Output the (X, Y) coordinate of the center of the cell containing the given text.  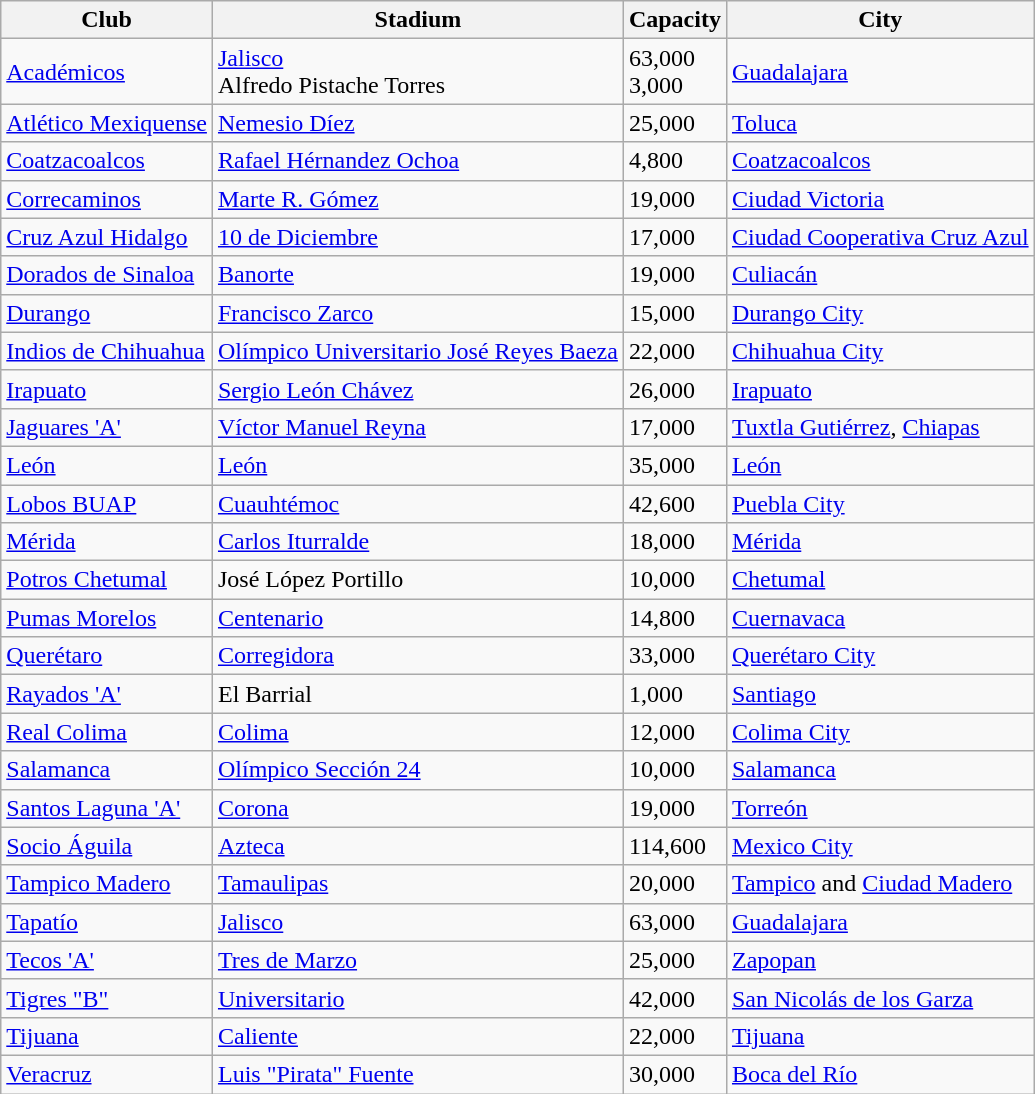
Banorte (418, 275)
Cuauhtémoc (418, 503)
Real Colima (107, 732)
Caliente (418, 1036)
18,000 (674, 542)
14,800 (674, 618)
Querétaro (107, 656)
Tecos 'A' (107, 960)
Tuxtla Gutiérrez, Chiapas (880, 427)
Stadium (418, 20)
63,000 (674, 922)
42,000 (674, 998)
Potros Chetumal (107, 580)
Chihuahua City (880, 351)
Rayados 'A' (107, 694)
Dorados de Sinaloa (107, 275)
City (880, 20)
Sergio León Chávez (418, 389)
114,600 (674, 846)
Santos Laguna 'A' (107, 808)
Pumas Morelos (107, 618)
4,800 (674, 161)
Jalisco (418, 922)
Club (107, 20)
Universitario (418, 998)
Jaguares 'A' (107, 427)
Luis "Pirata" Fuente (418, 1074)
42,600 (674, 503)
15,000 (674, 313)
Centenario (418, 618)
Zapopan (880, 960)
Tampico Madero (107, 884)
Cruz Azul Hidalgo (107, 237)
Rafael Hérnandez Ochoa (418, 161)
Cuernavaca (880, 618)
Toluca (880, 123)
Veracruz (107, 1074)
30,000 (674, 1074)
Corregidora (418, 656)
Mexico City (880, 846)
El Barrial (418, 694)
Tigres "B" (107, 998)
20,000 (674, 884)
Corona (418, 808)
26,000 (674, 389)
Colima City (880, 732)
Tampico and Ciudad Madero (880, 884)
José López Portillo (418, 580)
Francisco Zarco (418, 313)
1,000 (674, 694)
Boca del Río (880, 1074)
35,000 (674, 465)
63,0003,000 (674, 72)
Correcaminos (107, 199)
San Nicolás de los Garza (880, 998)
Torreón (880, 808)
Querétaro City (880, 656)
Chetumal (880, 580)
Colima (418, 732)
Atlético Mexiquense (107, 123)
Académicos (107, 72)
Tapatío (107, 922)
Durango City (880, 313)
12,000 (674, 732)
JaliscoAlfredo Pistache Torres (418, 72)
Indios de Chihuahua (107, 351)
10 de Diciembre (418, 237)
Tamaulipas (418, 884)
Víctor Manuel Reyna (418, 427)
Ciudad Cooperativa Cruz Azul (880, 237)
Culiacán (880, 275)
Ciudad Victoria (880, 199)
Azteca (418, 846)
Puebla City (880, 503)
Durango (107, 313)
Olímpico Universitario José Reyes Baeza (418, 351)
Carlos Iturralde (418, 542)
Socio Águila (107, 846)
Santiago (880, 694)
Lobos BUAP (107, 503)
Capacity (674, 20)
Tres de Marzo (418, 960)
Marte R. Gómez (418, 199)
33,000 (674, 656)
Nemesio Díez (418, 123)
Olímpico Sección 24 (418, 770)
